Find where the given text appears and provide that cell's center as [X, Y] coordinate. 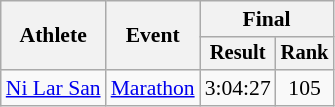
Ni Lar San [54, 88]
Athlete [54, 36]
Marathon [153, 88]
Result [238, 54]
105 [305, 88]
Event [153, 36]
3:04:27 [238, 88]
Rank [305, 54]
Final [267, 19]
